Extract the (X, Y) coordinate from the center of the cell holding the provided text.  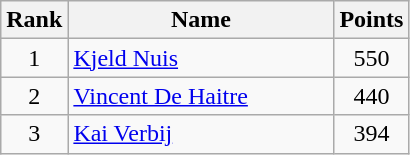
394 (372, 134)
Points (372, 20)
Rank (34, 20)
1 (34, 58)
3 (34, 134)
Kjeld Nuis (201, 58)
Vincent De Haitre (201, 96)
Kai Verbij (201, 134)
550 (372, 58)
Name (201, 20)
2 (34, 96)
440 (372, 96)
